Return the (X, Y) coordinate for the center point of the cell that contains the specified text.  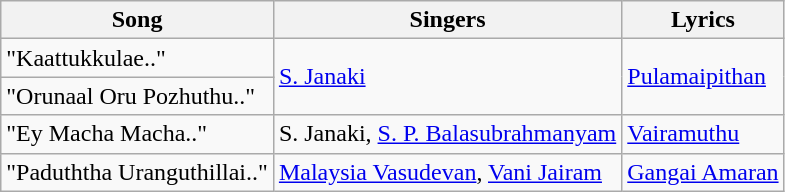
Song (138, 20)
Malaysia Vasudevan, Vani Jairam (447, 172)
S. Janaki, S. P. Balasubrahmanyam (447, 134)
Vairamuthu (703, 134)
"Ey Macha Macha.." (138, 134)
"Paduththa Uranguthillai.." (138, 172)
"Orunaal Oru Pozhuthu.." (138, 96)
Singers (447, 20)
Gangai Amaran (703, 172)
Pulamaipithan (703, 77)
Lyrics (703, 20)
S. Janaki (447, 77)
"Kaattukkulae.." (138, 58)
